Return the [x, y] coordinate for the center point of the cell that contains the specified text.  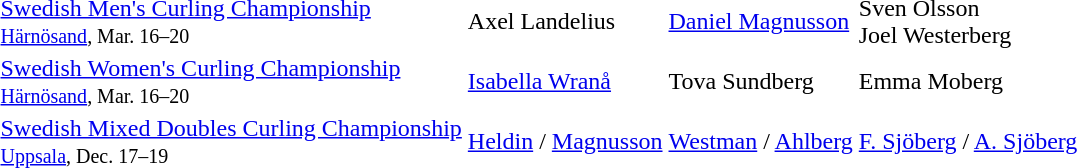
Tova Sundberg [760, 82]
Isabella Wranå [565, 82]
